Determine the [X, Y] coordinate at the center of the cell enclosing the given text.  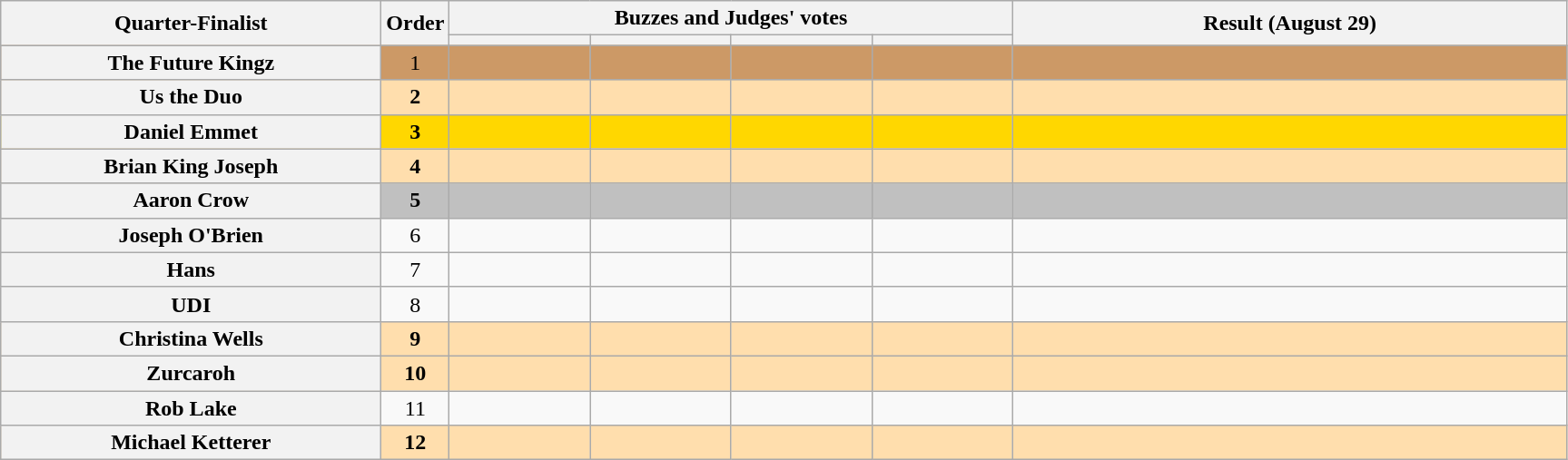
Aaron Crow [191, 201]
10 [416, 373]
3 [416, 132]
Daniel Emmet [191, 132]
Hans [191, 269]
Rob Lake [191, 407]
Result (August 29) [1289, 24]
UDI [191, 304]
9 [416, 338]
Joseph O'Brien [191, 235]
7 [416, 269]
12 [416, 443]
Zurcaroh [191, 373]
Brian King Joseph [191, 166]
Order [416, 24]
1 [416, 63]
Michael Ketterer [191, 443]
4 [416, 166]
11 [416, 407]
5 [416, 201]
Christina Wells [191, 338]
The Future Kingz [191, 63]
Quarter-Finalist [191, 24]
2 [416, 97]
Us the Duo [191, 97]
8 [416, 304]
Buzzes and Judges' votes [731, 18]
6 [416, 235]
